Identify which cell holds the provided text, then report its (x, y) central coordinate. 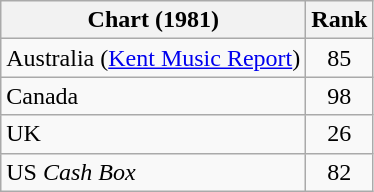
26 (340, 134)
Rank (340, 20)
Australia (Kent Music Report) (154, 58)
US Cash Box (154, 172)
UK (154, 134)
98 (340, 96)
82 (340, 172)
Chart (1981) (154, 20)
85 (340, 58)
Canada (154, 96)
